Output the (x, y) coordinate of the center of the cell containing the given text.  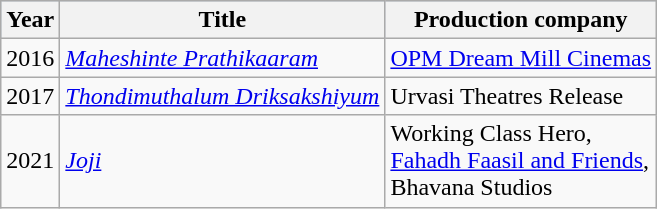
Title (222, 20)
Maheshinte Prathikaaram (222, 58)
2021 (30, 161)
Year (30, 20)
OPM Dream Mill Cinemas (521, 58)
2017 (30, 96)
Joji (222, 161)
Production company (521, 20)
2016 (30, 58)
Thondimuthalum Driksakshiyum (222, 96)
Urvasi Theatres Release (521, 96)
Working Class Hero,Fahadh Faasil and Friends,Bhavana Studios (521, 161)
